Search for the cell housing the specified text and yield its (X, Y) center coordinate. 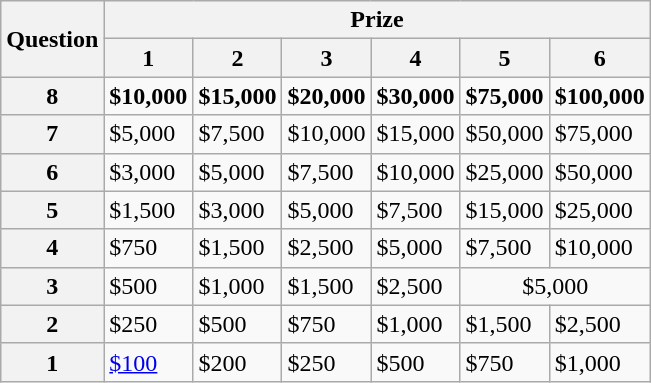
$100,000 (600, 96)
$200 (238, 362)
8 (52, 96)
$20,000 (326, 96)
$100 (148, 362)
Prize (377, 20)
$30,000 (416, 96)
Question (52, 39)
7 (52, 134)
